Output the [X, Y] coordinate of the center of the cell containing the given text.  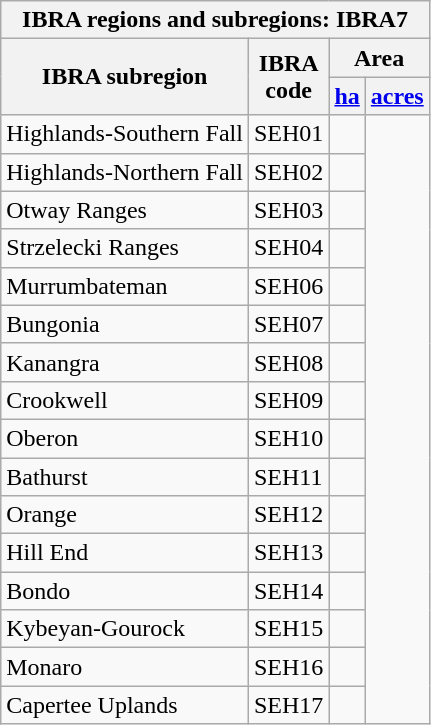
Area [379, 58]
Hill End [125, 553]
IBRA regions and subregions: IBRA7 [215, 20]
Murrumbateman [125, 286]
Orange [125, 515]
SEH07 [288, 324]
Capertee Uplands [125, 705]
SEH03 [288, 210]
SEH06 [288, 286]
SEH08 [288, 362]
IBRAcode [288, 77]
Monaro [125, 667]
Bondo [125, 591]
SEH02 [288, 172]
SEH09 [288, 400]
SEH17 [288, 705]
SEH16 [288, 667]
Bathurst [125, 477]
SEH14 [288, 591]
Strzelecki Ranges [125, 248]
SEH01 [288, 134]
Bungonia [125, 324]
SEH12 [288, 515]
SEH10 [288, 438]
Oberon [125, 438]
Kanangra [125, 362]
IBRA subregion [125, 77]
acres [397, 96]
Highlands-Northern Fall [125, 172]
Crookwell [125, 400]
Otway Ranges [125, 210]
SEH13 [288, 553]
SEH11 [288, 477]
SEH15 [288, 629]
Highlands-Southern Fall [125, 134]
Kybeyan-Gourock [125, 629]
ha [347, 96]
SEH04 [288, 248]
